From the cell containing the given text, extract its center point as [X, Y] coordinate. 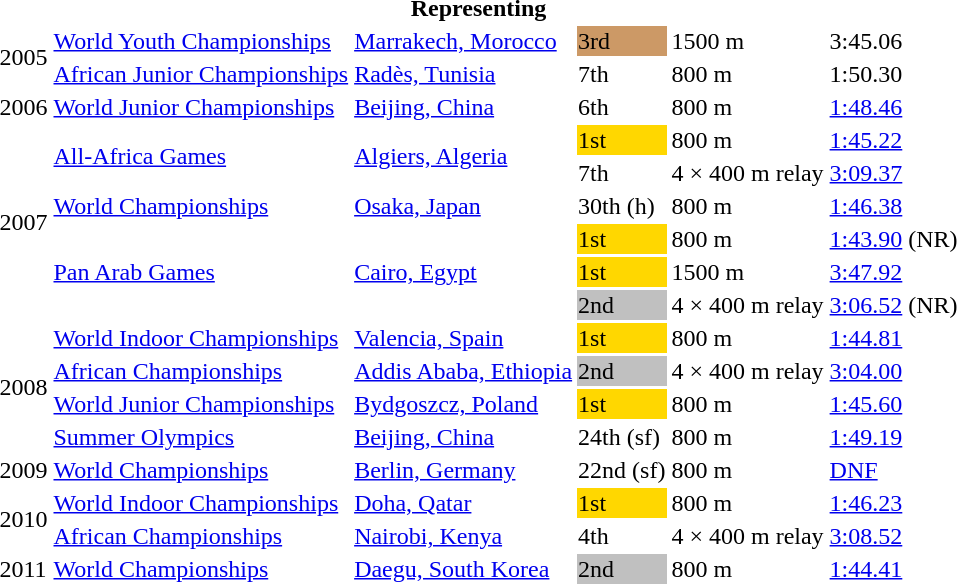
30th (h) [622, 206]
Algiers, Algeria [464, 156]
Nairobi, Kenya [464, 536]
Bydgoszcz, Poland [464, 404]
3rd [622, 41]
Daegu, South Korea [464, 569]
4th [622, 536]
Summer Olympics [201, 437]
6th [622, 107]
Marrakech, Morocco [464, 41]
Osaka, Japan [464, 206]
Radès, Tunisia [464, 74]
African Junior Championships [201, 74]
Berlin, Germany [464, 470]
Valencia, Spain [464, 338]
22nd (sf) [622, 470]
Cairo, Egypt [464, 272]
All-Africa Games [201, 156]
Pan Arab Games [201, 272]
World Youth Championships [201, 41]
Addis Ababa, Ethiopia [464, 371]
24th (sf) [622, 437]
Doha, Qatar [464, 503]
